Provide the [x, y] coordinate of the cell's center where the given text is located.  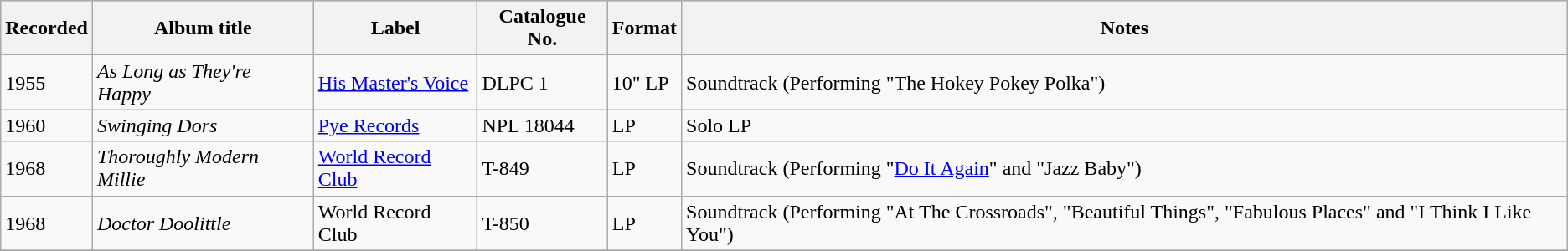
T-850 [543, 223]
Catalogue No. [543, 28]
10" LP [644, 82]
Doctor Doolittle [203, 223]
Recorded [47, 28]
Label [395, 28]
T-849 [543, 169]
Swinging Dors [203, 125]
Format [644, 28]
Solo LP [1125, 125]
Thoroughly Modern Millie [203, 169]
Pye Records [395, 125]
Album title [203, 28]
Soundtrack (Performing "Do It Again" and "Jazz Baby") [1125, 169]
Notes [1125, 28]
1955 [47, 82]
1960 [47, 125]
As Long as They're Happy [203, 82]
Soundtrack (Performing "The Hokey Pokey Polka") [1125, 82]
His Master's Voice [395, 82]
Soundtrack (Performing "At The Crossroads", "Beautiful Things", "Fabulous Places" and "I Think I Like You") [1125, 223]
DLPC 1 [543, 82]
NPL 18044 [543, 125]
